Provide the (X, Y) coordinate of the cell's center where the given text is located.  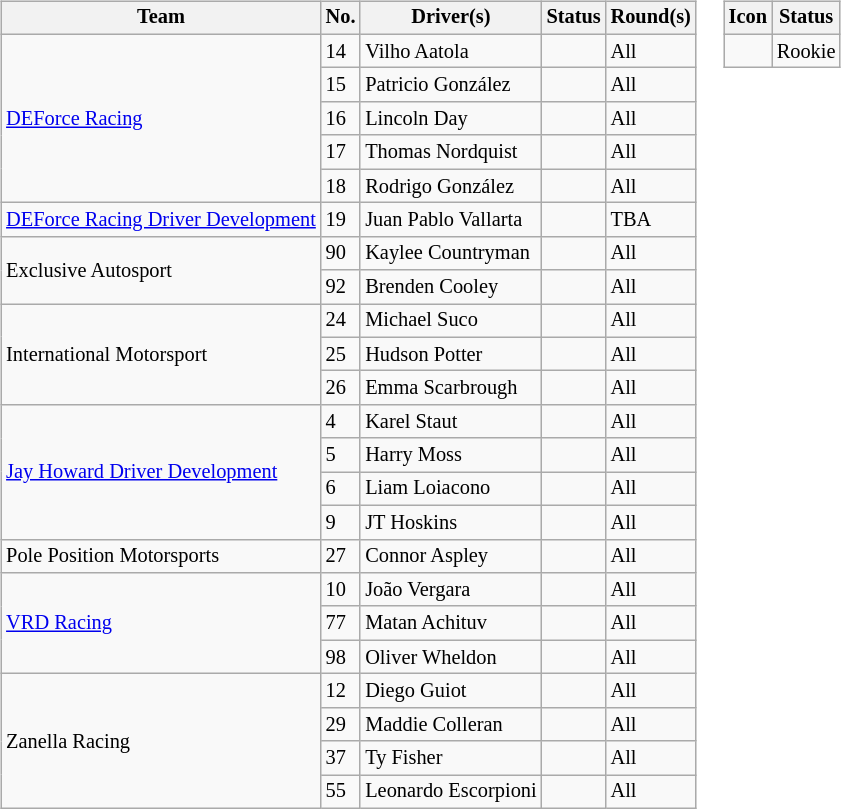
16 (341, 119)
Hudson Potter (450, 354)
6 (341, 489)
24 (341, 321)
77 (341, 623)
14 (341, 51)
17 (341, 152)
Rodrigo González (450, 186)
4 (341, 422)
Patricio González (450, 85)
Team (160, 18)
Icon (748, 18)
92 (341, 287)
Leonardo Escorpioni (450, 792)
Kaylee Countryman (450, 253)
Karel Staut (450, 422)
DEForce Racing (160, 118)
90 (341, 253)
João Vergara (450, 590)
25 (341, 354)
Zanella Racing (160, 742)
Connor Aspley (450, 556)
VRD Racing (160, 624)
Rookie (806, 51)
5 (341, 455)
Michael Suco (450, 321)
98 (341, 657)
10 (341, 590)
No. (341, 18)
Thomas Nordquist (450, 152)
Harry Moss (450, 455)
26 (341, 388)
Emma Scarbrough (450, 388)
JT Hoskins (450, 522)
Brenden Cooley (450, 287)
37 (341, 758)
55 (341, 792)
Exclusive Autosport (160, 270)
Pole Position Motorsports (160, 556)
Lincoln Day (450, 119)
18 (341, 186)
Juan Pablo Vallarta (450, 220)
Oliver Wheldon (450, 657)
Ty Fisher (450, 758)
Diego Guiot (450, 691)
9 (341, 522)
Liam Loiacono (450, 489)
Vilho Aatola (450, 51)
27 (341, 556)
Maddie Colleran (450, 724)
Driver(s) (450, 18)
15 (341, 85)
Jay Howard Driver Development (160, 472)
DEForce Racing Driver Development (160, 220)
29 (341, 724)
Round(s) (651, 18)
International Motorsport (160, 354)
19 (341, 220)
12 (341, 691)
Matan Achituv (450, 623)
TBA (651, 220)
